Determine the [x, y] coordinate at the center of the cell enclosing the given text.  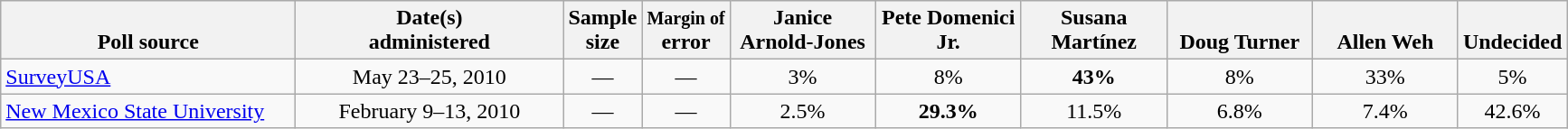
Allen Weh [1385, 31]
Margin oferror [685, 31]
33% [1385, 77]
Undecided [1512, 31]
43% [1094, 77]
Janice Arnold-Jones [803, 31]
Pete Domenici Jr. [948, 31]
New Mexico State University [148, 111]
Date(s)administered [430, 31]
3% [803, 77]
Samplesize [602, 31]
29.3% [948, 111]
2.5% [803, 111]
42.6% [1512, 111]
6.8% [1239, 111]
Poll source [148, 31]
7.4% [1385, 111]
11.5% [1094, 111]
May 23–25, 2010 [430, 77]
5% [1512, 77]
Susana Martínez [1094, 31]
SurveyUSA [148, 77]
Doug Turner [1239, 31]
February 9–13, 2010 [430, 111]
